Identify which cell holds the provided text, then report its [x, y] central coordinate. 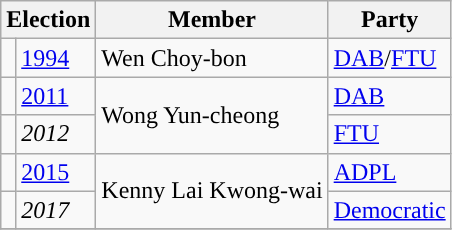
Party [390, 20]
2015 [56, 172]
2011 [56, 96]
ADPL [390, 172]
Kenny Lai Kwong-wai [212, 191]
Wen Choy-bon [212, 58]
2012 [56, 134]
Wong Yun-cheong [212, 115]
Election [48, 20]
2017 [56, 210]
DAB [390, 96]
FTU [390, 134]
1994 [56, 58]
DAB/FTU [390, 58]
Democratic [390, 210]
Member [212, 20]
